Provide the [x, y] coordinate of the cell's center where the given text is located.  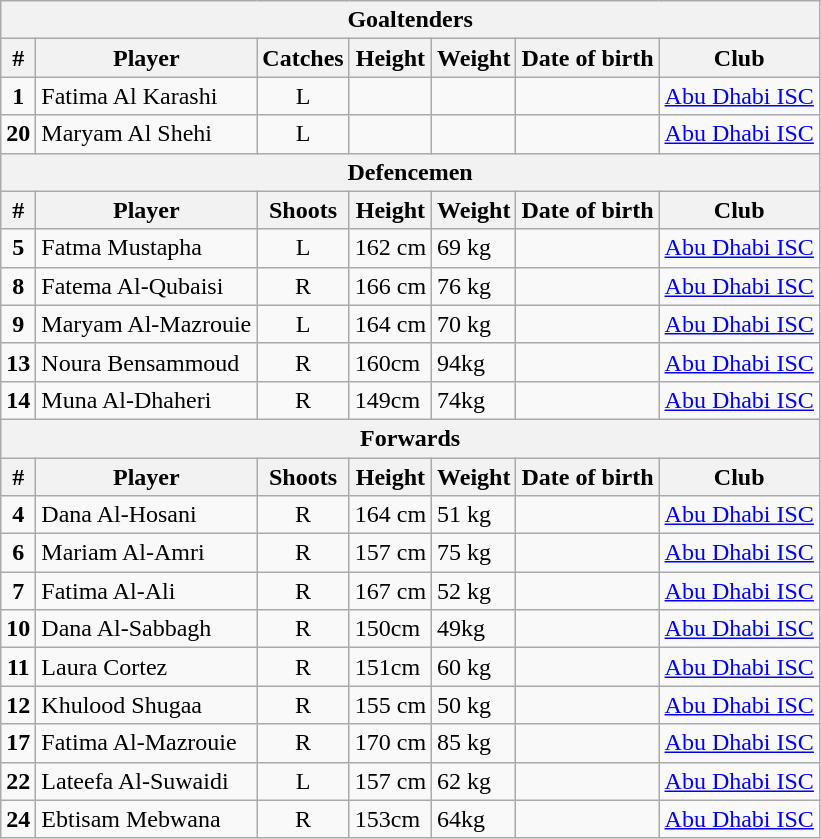
8 [18, 286]
62 kg [474, 781]
149cm [390, 400]
Fatima Al Karashi [146, 96]
4 [18, 515]
76 kg [474, 286]
5 [18, 248]
Noura Bensammoud [146, 362]
Dana Al-Hosani [146, 515]
167 cm [390, 591]
75 kg [474, 553]
Catches [303, 58]
160cm [390, 362]
14 [18, 400]
85 kg [474, 743]
Fatma Mustapha [146, 248]
Maryam Al-Mazrouie [146, 324]
Defencemen [410, 172]
11 [18, 667]
9 [18, 324]
Muna Al-Dhaheri [146, 400]
24 [18, 819]
22 [18, 781]
10 [18, 629]
Lateefa Al-Suwaidi [146, 781]
60 kg [474, 667]
69 kg [474, 248]
20 [18, 134]
Goaltenders [410, 20]
70 kg [474, 324]
151cm [390, 667]
94kg [474, 362]
Ebtisam Mebwana [146, 819]
Fatima Al-Mazrouie [146, 743]
153cm [390, 819]
155 cm [390, 705]
Khulood Shugaa [146, 705]
Fatema Al-Qubaisi [146, 286]
64kg [474, 819]
1 [18, 96]
170 cm [390, 743]
Fatima Al-Ali [146, 591]
6 [18, 553]
50 kg [474, 705]
Mariam Al-Amri [146, 553]
Laura Cortez [146, 667]
Maryam Al Shehi [146, 134]
49kg [474, 629]
Dana Al-Sabbagh [146, 629]
150cm [390, 629]
162 cm [390, 248]
166 cm [390, 286]
12 [18, 705]
51 kg [474, 515]
52 kg [474, 591]
Forwards [410, 438]
13 [18, 362]
74kg [474, 400]
7 [18, 591]
17 [18, 743]
